Determine the [x, y] coordinate at the center of the cell enclosing the given text.  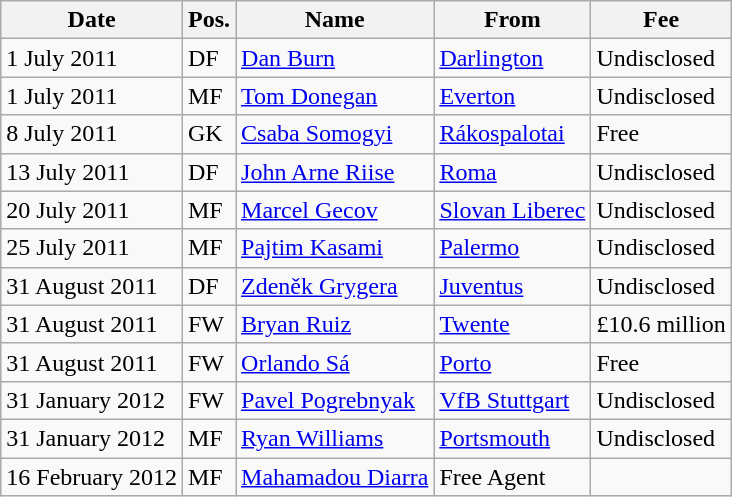
Orlando Sá [335, 362]
Pavel Pogrebnyak [335, 400]
13 July 2011 [92, 172]
Pajtim Kasami [335, 248]
Name [335, 20]
John Arne Riise [335, 172]
Darlington [512, 58]
Portsmouth [512, 438]
Mahamadou Diarra [335, 477]
Palermo [512, 248]
16 February 2012 [92, 477]
Marcel Gecov [335, 210]
£10.6 million [661, 324]
20 July 2011 [92, 210]
GK [208, 134]
Free Agent [512, 477]
VfB Stuttgart [512, 400]
Roma [512, 172]
Dan Burn [335, 58]
Juventus [512, 286]
Fee [661, 20]
Date [92, 20]
Ryan Williams [335, 438]
Zdeněk Grygera [335, 286]
Tom Donegan [335, 96]
Bryan Ruiz [335, 324]
From [512, 20]
Porto [512, 362]
8 July 2011 [92, 134]
Pos. [208, 20]
Slovan Liberec [512, 210]
Rákospalotai [512, 134]
Csaba Somogyi [335, 134]
Twente [512, 324]
Everton [512, 96]
25 July 2011 [92, 248]
